Capture the cell that displays the provided text and extract its (x, y) central coordinate. 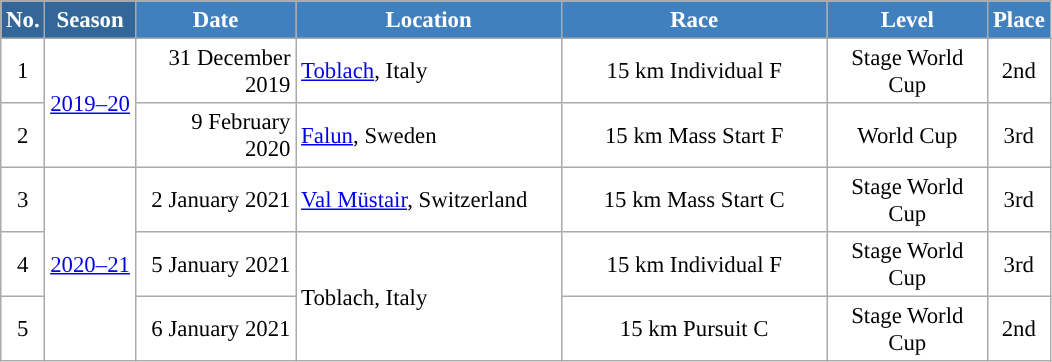
World Cup (908, 136)
5 January 2021 (216, 264)
No. (23, 20)
15 km Mass Start F (694, 136)
4 (23, 264)
2020–21 (90, 265)
31 December 2019 (216, 72)
Falun, Sweden (429, 136)
Race (694, 20)
15 km Mass Start C (694, 200)
5 (23, 330)
2 January 2021 (216, 200)
9 February 2020 (216, 136)
Place (1019, 20)
Season (90, 20)
1 (23, 72)
6 January 2021 (216, 330)
2019–20 (90, 104)
Date (216, 20)
15 km Pursuit C (694, 330)
Location (429, 20)
3 (23, 200)
2 (23, 136)
Val Müstair, Switzerland (429, 200)
Level (908, 20)
